Scan for the cell matching the given text and deliver its (X, Y) coordinate at center. 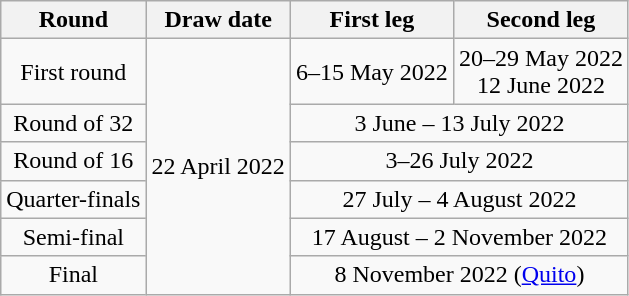
Second leg (540, 20)
First round (74, 72)
Final (74, 275)
Round (74, 20)
Quarter-finals (74, 199)
Round of 16 (74, 161)
Draw date (218, 20)
27 July – 4 August 2022 (459, 199)
Semi-final (74, 237)
Round of 32 (74, 123)
8 November 2022 (Quito) (459, 275)
3 June – 13 July 2022 (459, 123)
First leg (372, 20)
6–15 May 2022 (372, 72)
22 April 2022 (218, 166)
20–29 May 202212 June 2022 (540, 72)
17 August – 2 November 2022 (459, 237)
3–26 July 2022 (459, 161)
